Locate the cell with the specified text and output its [X, Y] center coordinate. 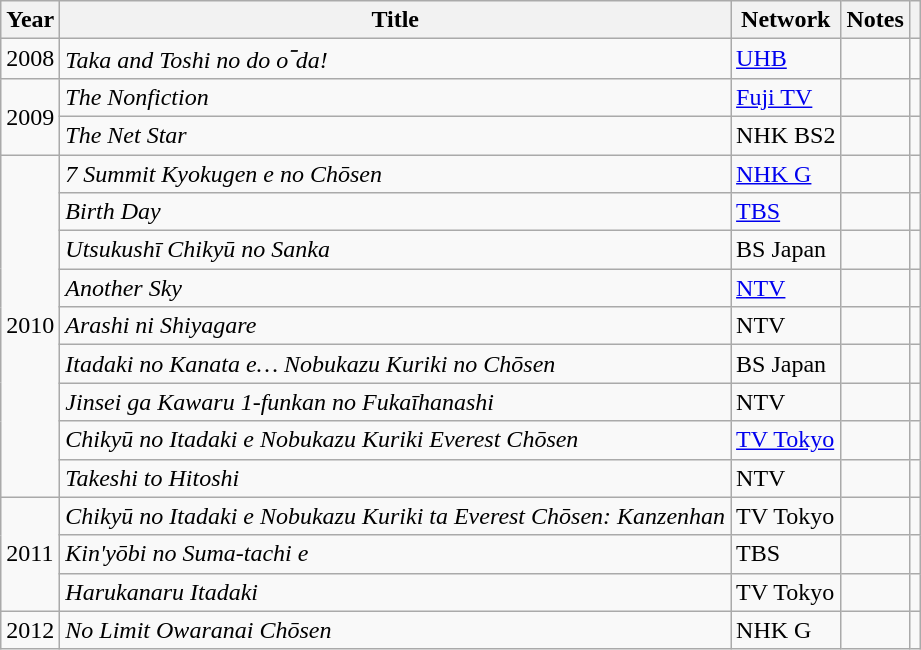
No Limit Owaranai Chōsen [396, 630]
2009 [30, 116]
Kin'yōbi no Suma-tachi e [396, 554]
Taka and Toshi no do o ̄da! [396, 59]
Year [30, 20]
Title [396, 20]
NHK BS2 [786, 135]
2010 [30, 326]
Fuji TV [786, 97]
Utsukushī Chikyū no Sanka [396, 250]
Chikyū no Itadaki e Nobukazu Kuriki Everest Chōsen [396, 440]
Chikyū no Itadaki e Nobukazu Kuriki ta Everest Chōsen: Kanzenhan [396, 516]
Itadaki no Kanata e… Nobukazu Kuriki no Chōsen [396, 364]
Arashi ni Shiyagare [396, 326]
Harukanaru Itadaki [396, 592]
Network [786, 20]
Jinsei ga Kawaru 1-funkan no Fukaīhanashi [396, 402]
2008 [30, 59]
2011 [30, 554]
The Nonfiction [396, 97]
Notes [875, 20]
Another Sky [396, 288]
UHB [786, 59]
Birth Day [396, 212]
2012 [30, 630]
7 Summit Kyokugen e no Chōsen [396, 173]
The Net Star [396, 135]
Takeshi to Hitoshi [396, 478]
